For the text-containing cell, return its midpoint in [X, Y] coordinate format. 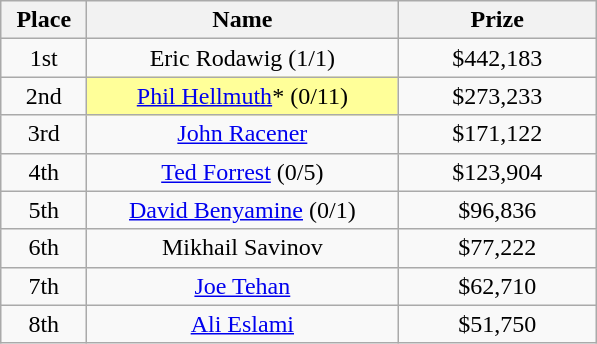
$77,222 [498, 248]
1st [44, 58]
Ted Forrest (0/5) [242, 172]
Eric Rodawig (1/1) [242, 58]
Ali Eslami [242, 324]
5th [44, 210]
David Benyamine (0/1) [242, 210]
$273,233 [498, 96]
$96,836 [498, 210]
$123,904 [498, 172]
$62,710 [498, 286]
4th [44, 172]
6th [44, 248]
John Racener [242, 134]
$51,750 [498, 324]
Place [44, 20]
7th [44, 286]
2nd [44, 96]
Joe Tehan [242, 286]
3rd [44, 134]
Phil Hellmuth* (0/11) [242, 96]
Prize [498, 20]
$171,122 [498, 134]
Mikhail Savinov [242, 248]
Name [242, 20]
$442,183 [498, 58]
8th [44, 324]
